Return the [X, Y] coordinate for the center point of the cell that contains the specified text.  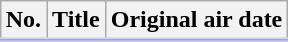
Original air date [196, 21]
Title [76, 21]
No. [23, 21]
